Output the [x, y] coordinate of the center of the cell containing the given text.  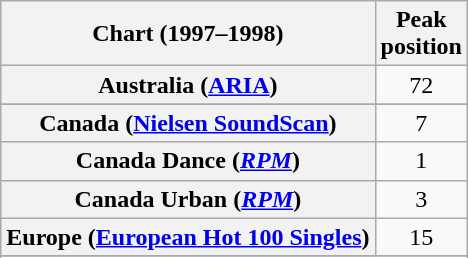
Canada Dance (RPM) [188, 161]
7 [421, 123]
Australia (ARIA) [188, 85]
1 [421, 161]
Europe (European Hot 100 Singles) [188, 237]
72 [421, 85]
3 [421, 199]
Chart (1997–1998) [188, 34]
Canada (Nielsen SoundScan) [188, 123]
Peakposition [421, 34]
15 [421, 237]
Canada Urban (RPM) [188, 199]
